Output the (X, Y) coordinate of the center of the cell containing the given text.  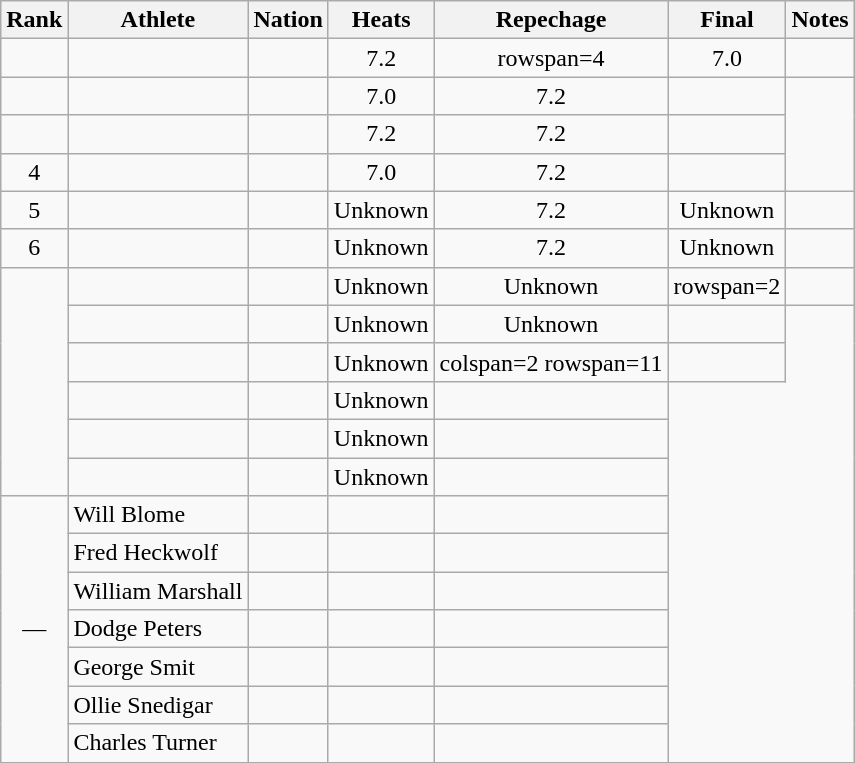
Final (727, 20)
Repechage (551, 20)
William Marshall (158, 591)
5 (34, 210)
Athlete (158, 20)
Fred Heckwolf (158, 553)
George Smit (158, 667)
4 (34, 172)
6 (34, 248)
rowspan=2 (727, 286)
rowspan=4 (551, 58)
Ollie Snedigar (158, 705)
Notes (820, 20)
Dodge Peters (158, 629)
Will Blome (158, 515)
Heats (381, 20)
— (34, 629)
Charles Turner (158, 743)
Rank (34, 20)
Nation (288, 20)
colspan=2 rowspan=11 (551, 362)
